From the cell containing the given text, extract its center point as (X, Y) coordinate. 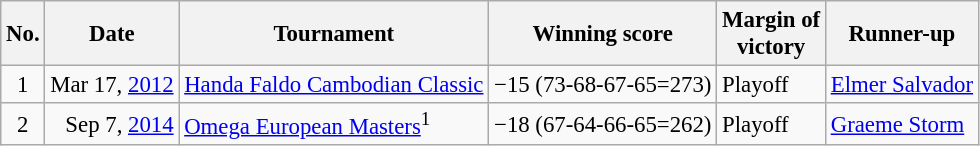
−18 (67-64-66-65=262) (603, 124)
No. (23, 34)
−15 (73-68-67-65=273) (603, 85)
Tournament (334, 34)
Margin ofvictory (772, 34)
Mar 17, 2012 (112, 85)
Winning score (603, 34)
Runner-up (902, 34)
Graeme Storm (902, 124)
Handa Faldo Cambodian Classic (334, 85)
Date (112, 34)
1 (23, 85)
2 (23, 124)
Elmer Salvador (902, 85)
Omega European Masters1 (334, 124)
Sep 7, 2014 (112, 124)
